Scan for the cell matching the given text and deliver its [x, y] coordinate at center. 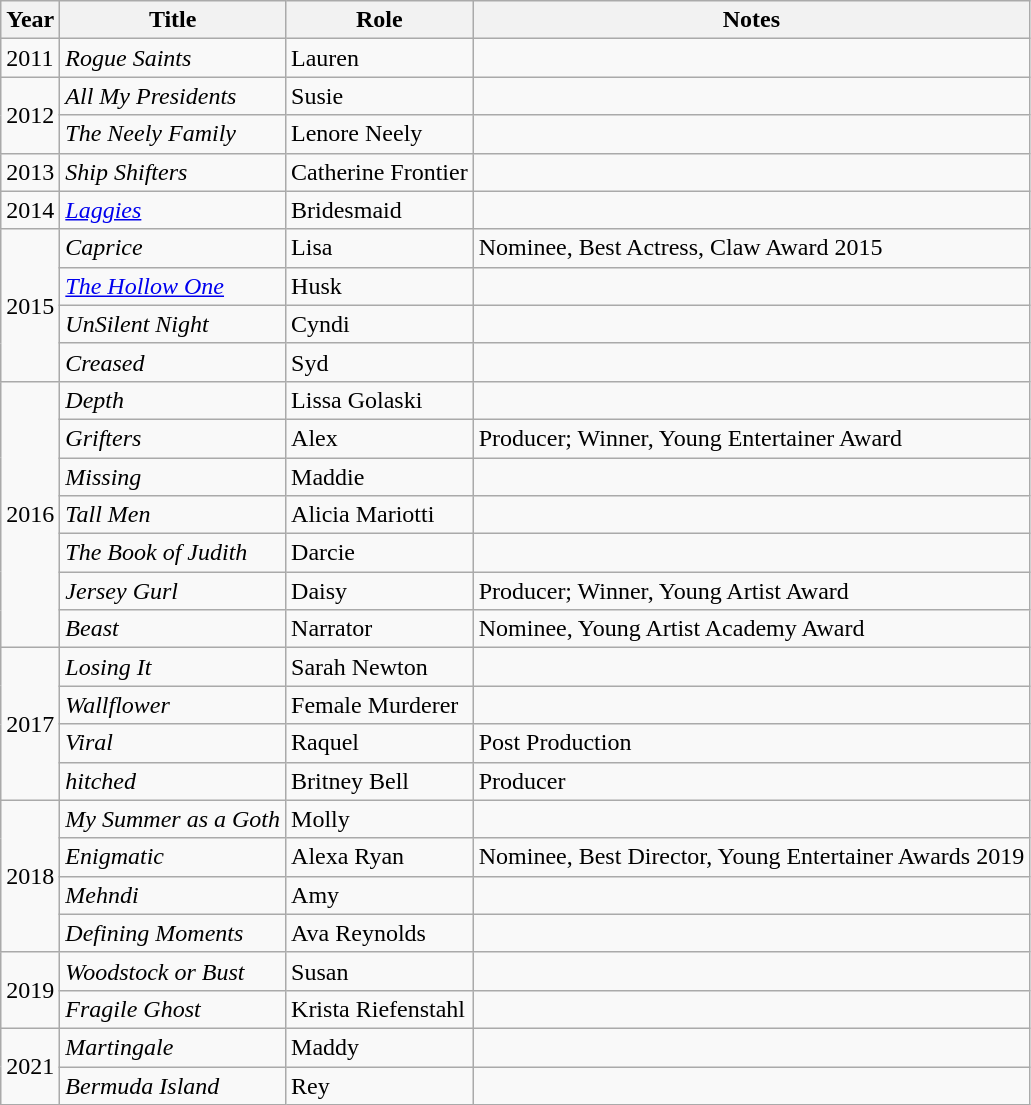
Losing It [173, 667]
The Neely Family [173, 134]
UnSilent Night [173, 324]
2021 [30, 1066]
Jersey Gurl [173, 591]
Producer; Winner, Young Artist Award [751, 591]
Creased [173, 362]
The Book of Judith [173, 553]
Year [30, 20]
Sarah Newton [380, 667]
Krista Riefenstahl [380, 1009]
Title [173, 20]
Bermuda Island [173, 1085]
Alex [380, 438]
Nominee, Best Actress, Claw Award 2015 [751, 248]
Alicia Mariotti [380, 515]
hitched [173, 781]
Post Production [751, 743]
2013 [30, 172]
Woodstock or Bust [173, 971]
All My Presidents [173, 96]
2015 [30, 305]
Lenore Neely [380, 134]
Susie [380, 96]
Female Murderer [380, 705]
Maddy [380, 1047]
Husk [380, 286]
Darcie [380, 553]
Syd [380, 362]
Maddie [380, 477]
Tall Men [173, 515]
Role [380, 20]
Wallflower [173, 705]
Raquel [380, 743]
Beast [173, 629]
2019 [30, 990]
2017 [30, 724]
2014 [30, 210]
Defining Moments [173, 933]
Grifters [173, 438]
Catherine Frontier [380, 172]
Britney Bell [380, 781]
Narrator [380, 629]
Nominee, Young Artist Academy Award [751, 629]
Bridesmaid [380, 210]
Ship Shifters [173, 172]
Alexa Ryan [380, 857]
Rey [380, 1085]
Lauren [380, 58]
Lissa Golaski [380, 400]
2018 [30, 876]
Lisa [380, 248]
Susan [380, 971]
Nominee, Best Director, Young Entertainer Awards 2019 [751, 857]
Notes [751, 20]
2016 [30, 514]
My Summer as a Goth [173, 819]
2011 [30, 58]
Missing [173, 477]
Ava Reynolds [380, 933]
Martingale [173, 1047]
Caprice [173, 248]
Producer; Winner, Young Entertainer Award [751, 438]
Daisy [380, 591]
Enigmatic [173, 857]
Producer [751, 781]
Fragile Ghost [173, 1009]
Rogue Saints [173, 58]
Cyndi [380, 324]
Amy [380, 895]
Mehndi [173, 895]
Molly [380, 819]
Laggies [173, 210]
Depth [173, 400]
The Hollow One [173, 286]
2012 [30, 115]
Viral [173, 743]
